From the cell containing the given text, extract its center point as [X, Y] coordinate. 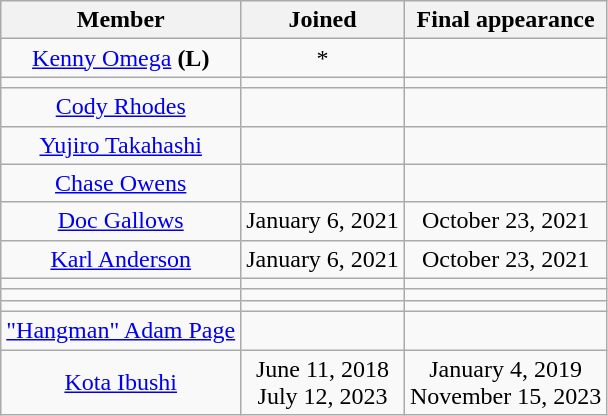
* [323, 58]
Cody Rhodes [121, 107]
Karl Anderson [121, 259]
"Hangman" Adam Page [121, 330]
Final appearance [505, 20]
Member [121, 20]
Chase Owens [121, 183]
January 4, 2019November 15, 2023 [505, 382]
Yujiro Takahashi [121, 145]
Doc Gallows [121, 221]
June 11, 2018July 12, 2023 [323, 382]
Kenny Omega (L) [121, 58]
Joined [323, 20]
Kota Ibushi [121, 382]
